Extract the (x, y) coordinate from the center of the cell holding the provided text.  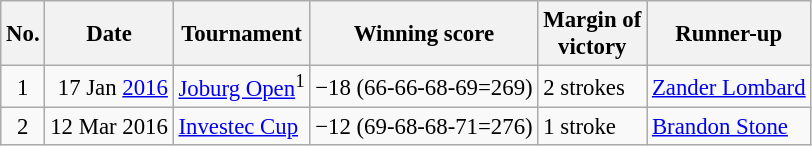
1 (23, 87)
−18 (66-66-68-69=269) (424, 87)
Investec Cup (242, 127)
Date (109, 34)
2 strokes (592, 87)
Brandon Stone (729, 127)
Zander Lombard (729, 87)
Winning score (424, 34)
17 Jan 2016 (109, 87)
Runner-up (729, 34)
2 (23, 127)
−12 (69-68-68-71=276) (424, 127)
Tournament (242, 34)
No. (23, 34)
12 Mar 2016 (109, 127)
Joburg Open1 (242, 87)
Margin ofvictory (592, 34)
1 stroke (592, 127)
